Determine the (X, Y) coordinate at the center of the cell enclosing the given text.  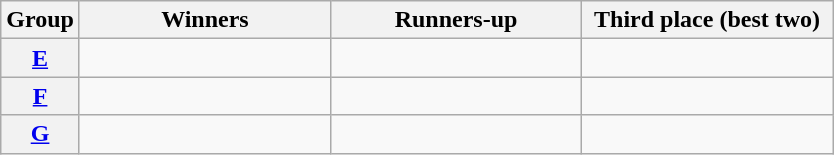
Winners (204, 20)
Third place (best two) (708, 20)
Group (40, 20)
E (40, 58)
Runners-up (456, 20)
G (40, 134)
F (40, 96)
